Locate the cell with the specified text and output its (X, Y) center coordinate. 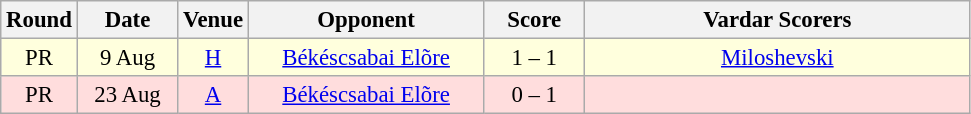
A (214, 95)
9 Aug (128, 58)
Vardar Scorers (778, 20)
Venue (214, 20)
Score (534, 20)
H (214, 58)
23 Aug (128, 95)
Date (128, 20)
Opponent (366, 20)
Miloshevski (778, 58)
1 – 1 (534, 58)
Round (39, 20)
0 – 1 (534, 95)
